Find where the given text appears and provide that cell's center as [X, Y] coordinate. 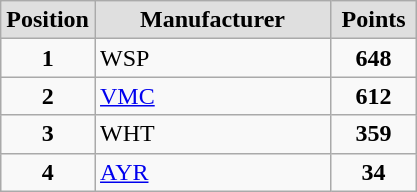
612 [374, 96]
359 [374, 134]
WSP [212, 58]
648 [374, 58]
AYR [212, 172]
Points [374, 20]
2 [48, 96]
Manufacturer [212, 20]
4 [48, 172]
3 [48, 134]
1 [48, 58]
34 [374, 172]
WHT [212, 134]
Position [48, 20]
VMC [212, 96]
